Return the (X, Y) coordinate for the center point of the cell that contains the specified text.  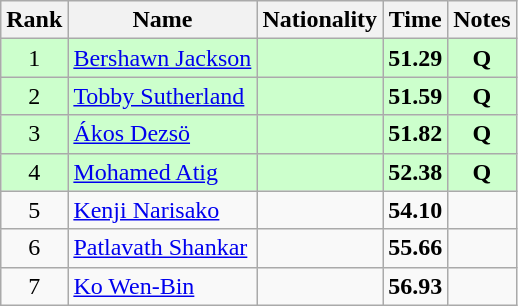
56.93 (416, 286)
2 (34, 96)
3 (34, 134)
6 (34, 248)
Nationality (320, 20)
5 (34, 210)
Time (416, 20)
7 (34, 286)
Ko Wen-Bin (162, 286)
51.59 (416, 96)
51.82 (416, 134)
55.66 (416, 248)
Rank (34, 20)
51.29 (416, 58)
Notes (482, 20)
Ákos Dezsö (162, 134)
Name (162, 20)
Tobby Sutherland (162, 96)
Mohamed Atig (162, 172)
54.10 (416, 210)
Kenji Narisako (162, 210)
Patlavath Shankar (162, 248)
4 (34, 172)
Bershawn Jackson (162, 58)
1 (34, 58)
52.38 (416, 172)
